Return the [x, y] coordinate for the center point of the cell that contains the specified text.  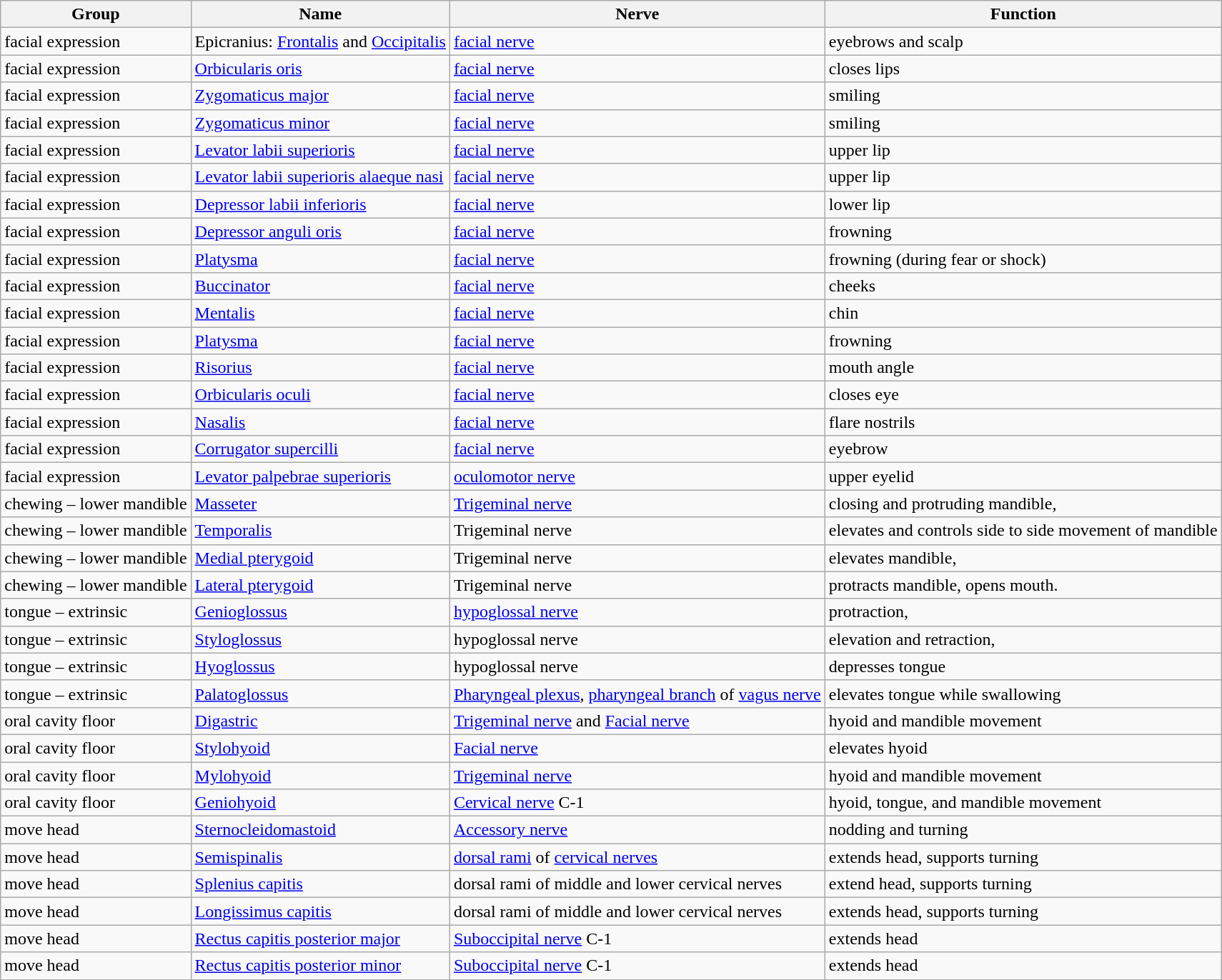
Zygomaticus major [320, 96]
Stylohyoid [320, 748]
Accessory nerve [637, 830]
Levator labii superioris [320, 150]
Buccinator [320, 286]
eyebrows and scalp [1023, 41]
elevates mandible, [1023, 558]
protracts mandible, opens mouth. [1023, 585]
Longissimus capitis [320, 911]
elevates tongue while swallowing [1023, 694]
Levator palpebrae superioris [320, 476]
Risorius [320, 368]
Group [96, 14]
Zygomaticus minor [320, 123]
Name [320, 14]
Temporalis [320, 531]
lower lip [1023, 204]
Palatoglossus [320, 694]
Digastric [320, 721]
dorsal rami of cervical nerves [637, 857]
Rectus capitis posterior minor [320, 966]
Nerve [637, 14]
elevates and controls side to side movement of mandible [1023, 531]
Cervical nerve C-1 [637, 803]
Levator labii superioris alaeque nasi [320, 177]
closes lips [1023, 69]
oculomotor nerve [637, 476]
elevation and retraction, [1023, 639]
Medial pterygoid [320, 558]
nodding and turning [1023, 830]
elevates hyoid [1023, 748]
Lateral pterygoid [320, 585]
Orbicularis oris [320, 69]
Trigeminal nerve and Facial nerve [637, 721]
eyebrow [1023, 449]
Facial nerve [637, 748]
depresses tongue [1023, 666]
frowning (during fear or shock) [1023, 259]
Styloglossus [320, 639]
Semispinalis [320, 857]
cheeks [1023, 286]
Sternocleidomastoid [320, 830]
mouth angle [1023, 368]
Orbicularis oculi [320, 395]
Mentalis [320, 313]
hyoid, tongue, and mandible movement [1023, 803]
Corrugator supercilli [320, 449]
closing and protruding mandible, [1023, 504]
protraction, [1023, 612]
Epicranius: Frontalis and Occipitalis [320, 41]
closes eye [1023, 395]
flare nostrils [1023, 422]
Rectus capitis posterior major [320, 939]
Nasalis [320, 422]
Depressor labii inferioris [320, 204]
Function [1023, 14]
Mylohyoid [320, 775]
Hyoglossus [320, 666]
Pharyngeal plexus, pharyngeal branch of vagus nerve [637, 694]
Masseter [320, 504]
Geniohyoid [320, 803]
Splenius capitis [320, 884]
extend head, supports turning [1023, 884]
upper eyelid [1023, 476]
Genioglossus [320, 612]
Depressor anguli oris [320, 231]
chin [1023, 313]
